Provide the (x, y) coordinate of the cell's center where the given text is located.  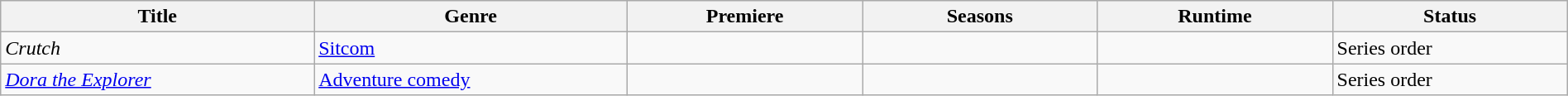
Crutch (157, 48)
Dora the Explorer (157, 79)
Status (1450, 17)
Seasons (980, 17)
Genre (471, 17)
Title (157, 17)
Sitcom (471, 48)
Adventure comedy (471, 79)
Premiere (745, 17)
Runtime (1215, 17)
